Search for the cell housing the specified text and yield its [X, Y] center coordinate. 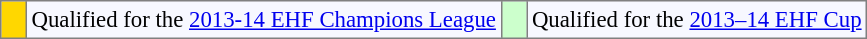
Qualified for the 2013–14 EHF Cup [697, 20]
Qualified for the 2013-14 EHF Champions League [264, 20]
